For the text-containing cell, return its midpoint in (X, Y) coordinate format. 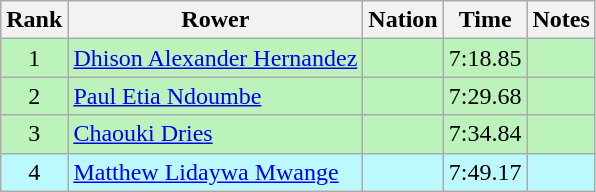
2 (34, 96)
Nation (403, 20)
Matthew Lidaywa Mwange (216, 172)
7:49.17 (485, 172)
7:29.68 (485, 96)
Chaouki Dries (216, 134)
Notes (561, 20)
3 (34, 134)
Dhison Alexander Hernandez (216, 58)
7:18.85 (485, 58)
Rank (34, 20)
4 (34, 172)
Paul Etia Ndoumbe (216, 96)
Time (485, 20)
7:34.84 (485, 134)
Rower (216, 20)
1 (34, 58)
